Detect which cell encompasses the target text, then output its (X, Y) center coordinate. 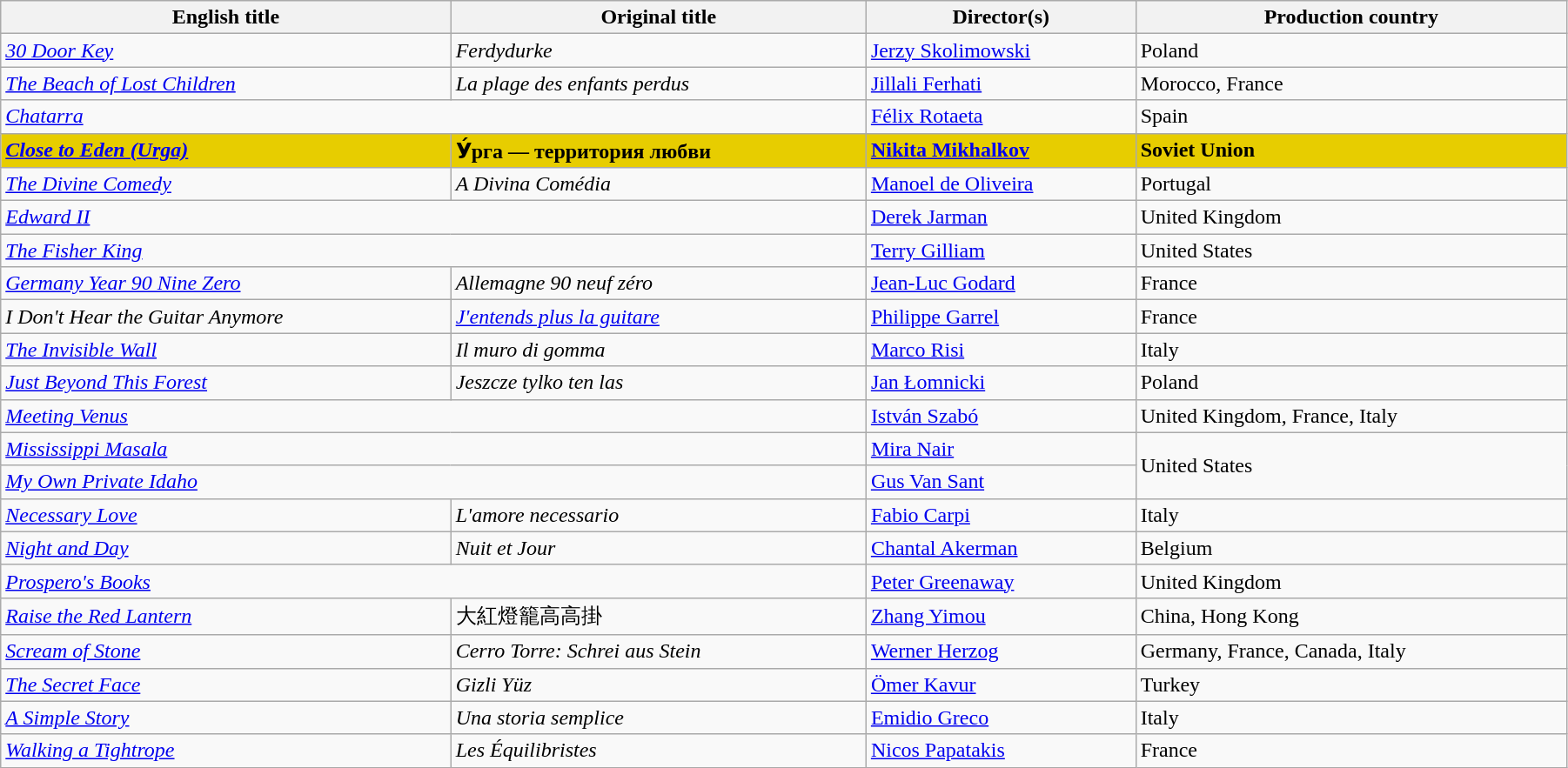
Raise the Red Lantern (226, 616)
Night and Day (226, 548)
Jeszcze tylko ten las (658, 383)
Chantal Akerman (1001, 548)
У́рга — территория любви (658, 150)
Allemagne 90 neuf zéro (658, 284)
Les Équilibristes (658, 751)
The Fisher King (433, 250)
Werner Herzog (1001, 651)
Mississippi Masala (433, 449)
Nicos Papatakis (1001, 751)
Derek Jarman (1001, 217)
Just Beyond This Forest (226, 383)
Necessary Love (226, 515)
Meeting Venus (433, 416)
Director(s) (1001, 17)
Cerro Torre: Schrei aus Stein (658, 651)
István Szabó (1001, 416)
Gus Van Sant (1001, 482)
Walking a Tightrope (226, 751)
Close to Eden (Urga) (226, 150)
Terry Gilliam (1001, 250)
Germany Year 90 Nine Zero (226, 284)
Fabio Carpi (1001, 515)
Jan Łomnicki (1001, 383)
Philippe Garrel (1001, 317)
Original title (658, 17)
Peter Greenaway (1001, 581)
Portugal (1350, 184)
Production country (1350, 17)
Nikita Mikhalkov (1001, 150)
United Kingdom, France, Italy (1350, 416)
Jean-Luc Godard (1001, 284)
Germany, France, Canada, Italy (1350, 651)
Mira Nair (1001, 449)
The Secret Face (226, 685)
Soviet Union (1350, 150)
Una storia semplice (658, 718)
Nuit et Jour (658, 548)
Emidio Greco (1001, 718)
China, Hong Kong (1350, 616)
Belgium (1350, 548)
Turkey (1350, 685)
A Simple Story (226, 718)
Félix Rotaeta (1001, 117)
A Divina Comédia (658, 184)
The Beach of Lost Children (226, 83)
La plage des enfants perdus (658, 83)
Spain (1350, 117)
J'entends plus la guitare (658, 317)
Ömer Kavur (1001, 685)
My Own Private Idaho (433, 482)
Ferdydurke (658, 50)
Gizli Yüz (658, 685)
Zhang Yimou (1001, 616)
30 Door Key (226, 50)
L'amore necessario (658, 515)
Manoel de Oliveira (1001, 184)
Scream of Stone (226, 651)
Morocco, France (1350, 83)
English title (226, 17)
Chatarra (433, 117)
I Don't Hear the Guitar Anymore (226, 317)
The Invisible Wall (226, 350)
Marco Risi (1001, 350)
Jerzy Skolimowski (1001, 50)
Jillali Ferhati (1001, 83)
大紅燈籠高高掛 (658, 616)
Edward II (433, 217)
The Divine Comedy (226, 184)
Il muro di gomma (658, 350)
Prospero's Books (433, 581)
